Locate the cell with the specified text and output its [x, y] center coordinate. 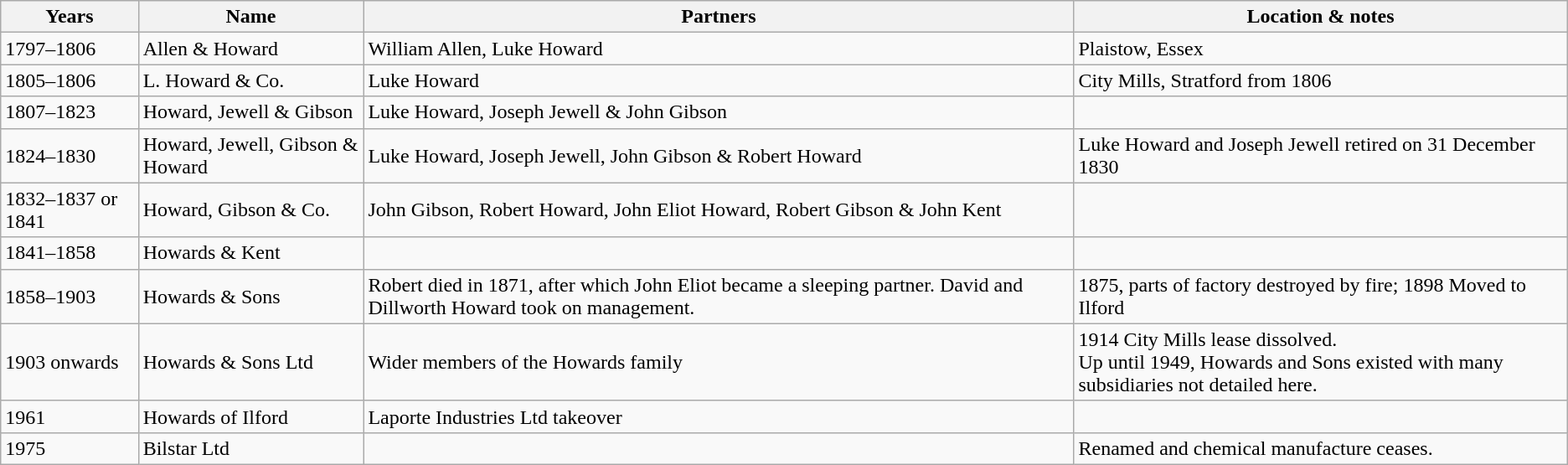
1805–1806 [70, 80]
Luke Howard and Joseph Jewell retired on 31 December 1830 [1320, 156]
Luke Howard, Joseph Jewell & John Gibson [719, 112]
Allen & Howard [251, 49]
Location & notes [1320, 17]
Bilstar Ltd [251, 448]
Robert died in 1871, after which John Eliot became a sleeping partner. David and Dillworth Howard took on management. [719, 297]
Howard, Gibson & Co. [251, 209]
City Mills, Stratford from 1806 [1320, 80]
1914 City Mills lease dissolved.Up until 1949, Howards and Sons existed with many subsidiaries not detailed here. [1320, 362]
Howards & Sons [251, 297]
L. Howard & Co. [251, 80]
1807–1823 [70, 112]
1875, parts of factory destroyed by fire; 1898 Moved to Ilford [1320, 297]
John Gibson, Robert Howard, John Eliot Howard, Robert Gibson & John Kent [719, 209]
1797–1806 [70, 49]
Plaistow, Essex [1320, 49]
Howards & Kent [251, 253]
1975 [70, 448]
Luke Howard, Joseph Jewell, John Gibson & Robert Howard [719, 156]
Wider members of the Howards family [719, 362]
Howards of Ilford [251, 416]
Howard, Jewell, Gibson & Howard [251, 156]
1961 [70, 416]
1903 onwards [70, 362]
Years [70, 17]
Luke Howard [719, 80]
1841–1858 [70, 253]
1832–1837 or 1841 [70, 209]
Partners [719, 17]
1858–1903 [70, 297]
Howards & Sons Ltd [251, 362]
1824–1830 [70, 156]
Name [251, 17]
Laporte Industries Ltd takeover [719, 416]
William Allen, Luke Howard [719, 49]
Renamed and chemical manufacture ceases. [1320, 448]
Howard, Jewell & Gibson [251, 112]
